Pinpoint the cell where the given text exists, returning its [X, Y] midpoint coordinate. 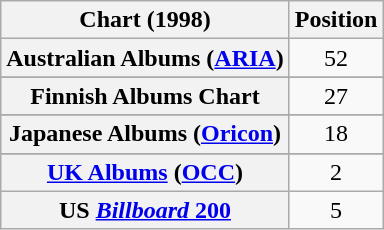
52 [336, 58]
Australian Albums (ARIA) [145, 58]
Chart (1998) [145, 20]
Finnish Albums Chart [145, 96]
US Billboard 200 [145, 210]
27 [336, 96]
18 [336, 134]
Position [336, 20]
5 [336, 210]
Japanese Albums (Oricon) [145, 134]
2 [336, 172]
UK Albums (OCC) [145, 172]
